Identify which cell holds the provided text, then report its [X, Y] central coordinate. 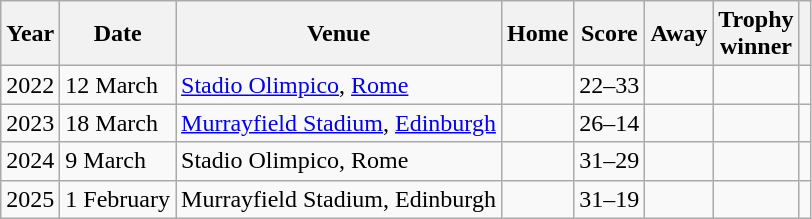
2025 [30, 199]
2022 [30, 85]
2024 [30, 161]
Away [679, 34]
Trophywinner [756, 34]
31–19 [610, 199]
31–29 [610, 161]
Date [118, 34]
18 March [118, 123]
22–33 [610, 85]
26–14 [610, 123]
Venue [339, 34]
Score [610, 34]
Year [30, 34]
9 March [118, 161]
Home [537, 34]
2023 [30, 123]
12 March [118, 85]
1 February [118, 199]
